Output the [X, Y] coordinate of the center of the cell containing the given text.  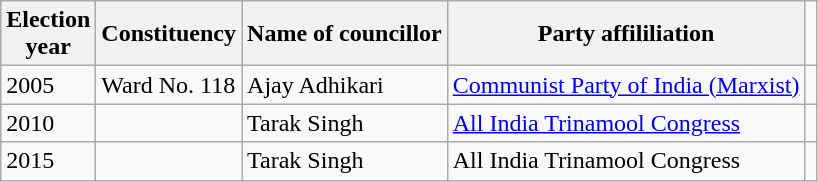
Communist Party of India (Marxist) [626, 85]
2015 [48, 161]
2005 [48, 85]
Constituency [169, 34]
Name of councillor [345, 34]
Party affililiation [626, 34]
Election year [48, 34]
2010 [48, 123]
Ajay Adhikari [345, 85]
Ward No. 118 [169, 85]
